Pinpoint the cell where the given text exists, returning its (X, Y) midpoint coordinate. 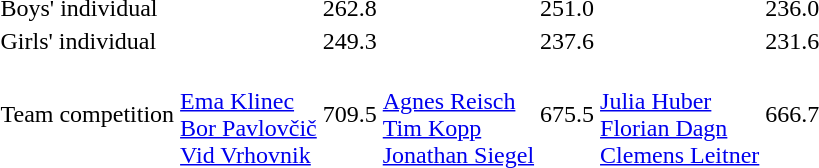
237.6 (568, 41)
249.3 (350, 41)
